Scan for the cell matching the given text and deliver its (X, Y) coordinate at center. 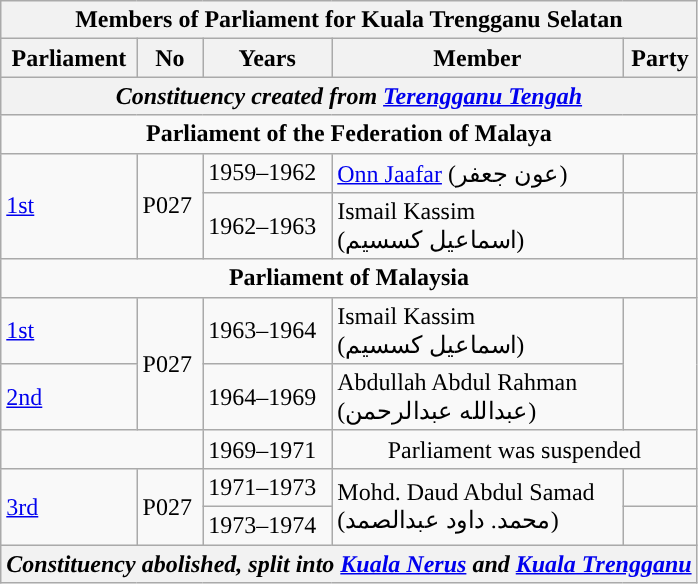
Member (478, 58)
Parliament of Malaysia (349, 278)
Constituency created from Terengganu Tengah (349, 96)
Years (268, 58)
2nd (69, 398)
1969–1971 (268, 449)
1973–1974 (268, 525)
Onn Jaafar (عون جعفر) (478, 173)
3rd (69, 506)
1971–1973 (268, 487)
Members of Parliament for Kuala Trengganu Selatan (349, 20)
1959–1962 (268, 173)
Constituency abolished, split into Kuala Nerus and Kuala Trengganu (349, 563)
1964–1969 (268, 398)
Parliament of the Federation of Malaya (349, 134)
Parliament (69, 58)
Parliament was suspended (514, 449)
No (170, 58)
1963–1964 (268, 330)
Mohd. Daud Abdul Samad (محمد. داود عبدالصمد) (478, 506)
Abdullah Abdul Rahman (عبدالله عبدالرحمن) (478, 398)
1962–1963 (268, 226)
Party (660, 58)
